Extract the [X, Y] coordinate from the center of the cell holding the provided text.  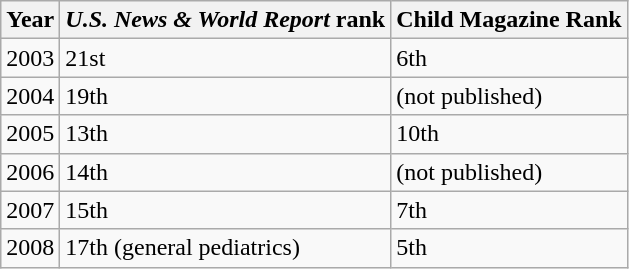
2004 [30, 96]
6th [509, 58]
15th [226, 210]
21st [226, 58]
2007 [30, 210]
2006 [30, 172]
7th [509, 210]
19th [226, 96]
U.S. News & World Report rank [226, 20]
2008 [30, 248]
2005 [30, 134]
Year [30, 20]
5th [509, 248]
10th [509, 134]
17th (general pediatrics) [226, 248]
2003 [30, 58]
Child Magazine Rank [509, 20]
14th [226, 172]
13th [226, 134]
